Extract the [X, Y] coordinate from the center of the cell holding the provided text.  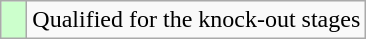
Qualified for the knock-out stages [196, 20]
